Search for the cell housing the specified text and yield its [X, Y] center coordinate. 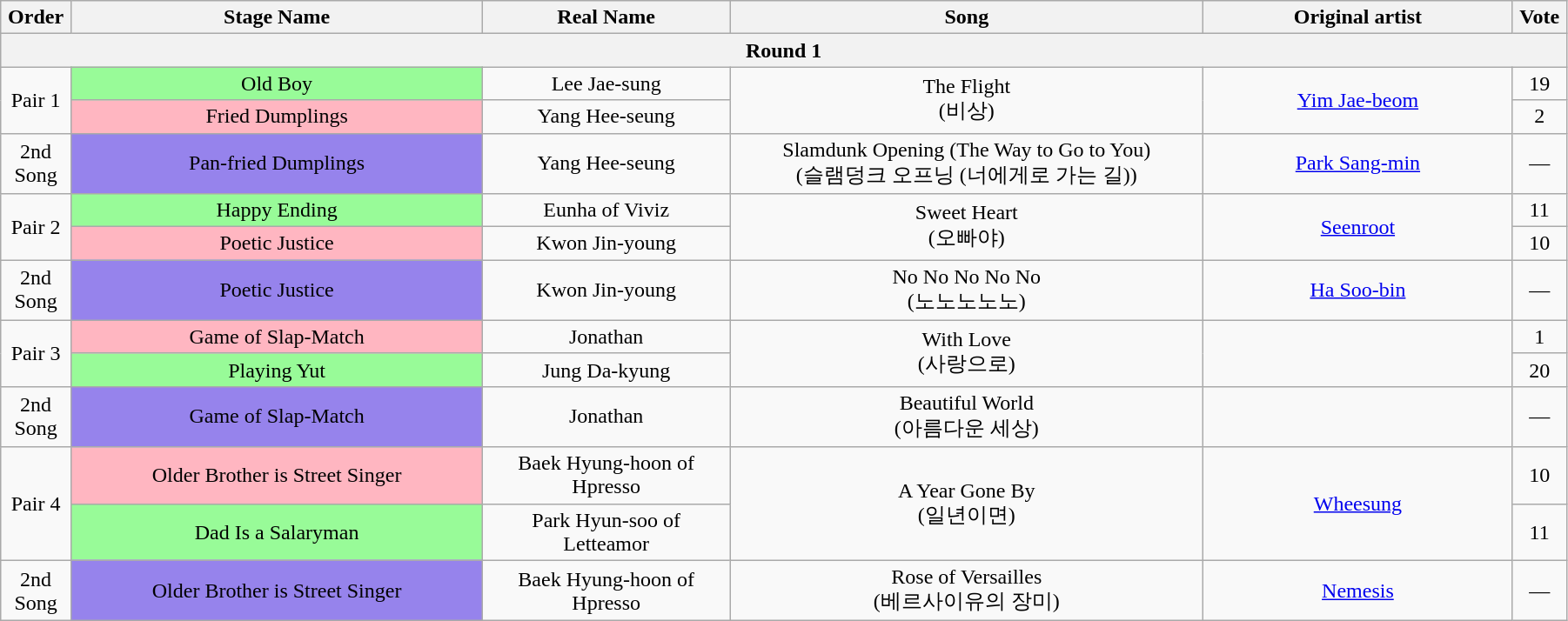
A Year Gone By(일년이면) [967, 504]
Real Name [606, 17]
Song [967, 17]
Park Hyun-soo of Letteamor [606, 532]
Old Boy [277, 83]
Lee Jae-sung [606, 83]
Eunha of Viviz [606, 210]
Pair 4 [37, 504]
2 [1540, 117]
No No No No No(노노노노노) [967, 290]
Original artist [1357, 17]
19 [1540, 83]
Vote [1540, 17]
Beautiful World(아름다운 세상) [967, 417]
Nemesis [1357, 591]
Jung Da-kyung [606, 370]
Sweet Heart(오빠야) [967, 227]
Round 1 [784, 50]
Happy Ending [277, 210]
Pair 3 [37, 353]
Ha Soo-bin [1357, 290]
Seenroot [1357, 227]
Park Sang-min [1357, 164]
Slamdunk Opening (The Way to Go to You)(슬램덩크 오프닝 (너에게로 가는 길)) [967, 164]
20 [1540, 370]
Pair 1 [37, 100]
Rose of Versailles(베르사이유의 장미) [967, 591]
The Flight(비상) [967, 100]
1 [1540, 337]
Wheesung [1357, 504]
Playing Yut [277, 370]
Pan-fried Dumplings [277, 164]
Dad Is a Salaryman [277, 532]
With Love(사랑으로) [967, 353]
Stage Name [277, 17]
Pair 2 [37, 227]
Yim Jae-beom [1357, 100]
Order [37, 17]
Fried Dumplings [277, 117]
